Locate the cell with the specified text and output its (X, Y) center coordinate. 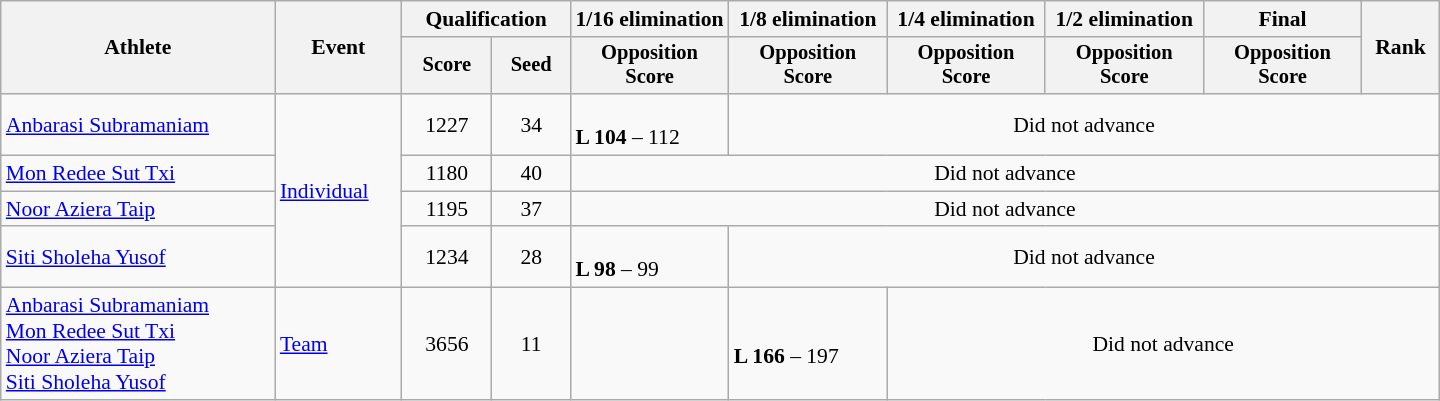
1180 (447, 174)
28 (531, 258)
Final (1282, 19)
1/2 elimination (1124, 19)
Seed (531, 66)
Rank (1401, 48)
40 (531, 174)
Event (338, 48)
Noor Aziera Taip (138, 209)
37 (531, 209)
L 104 – 112 (649, 124)
Athlete (138, 48)
11 (531, 344)
1/8 elimination (808, 19)
L 98 – 99 (649, 258)
Qualification (486, 19)
34 (531, 124)
Siti Sholeha Yusof (138, 258)
1234 (447, 258)
L 166 – 197 (808, 344)
Team (338, 344)
1/4 elimination (966, 19)
Mon Redee Sut Txi (138, 174)
1227 (447, 124)
1/16 elimination (649, 19)
Anbarasi SubramaniamMon Redee Sut TxiNoor Aziera TaipSiti Sholeha Yusof (138, 344)
1195 (447, 209)
Anbarasi Subramaniam (138, 124)
3656 (447, 344)
Score (447, 66)
Individual (338, 191)
